Search for the cell housing the specified text and yield its [X, Y] center coordinate. 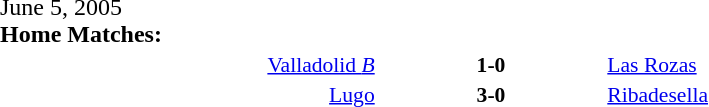
1-0 [492, 64]
